Determine the [X, Y] coordinate at the center of the cell enclosing the given text.  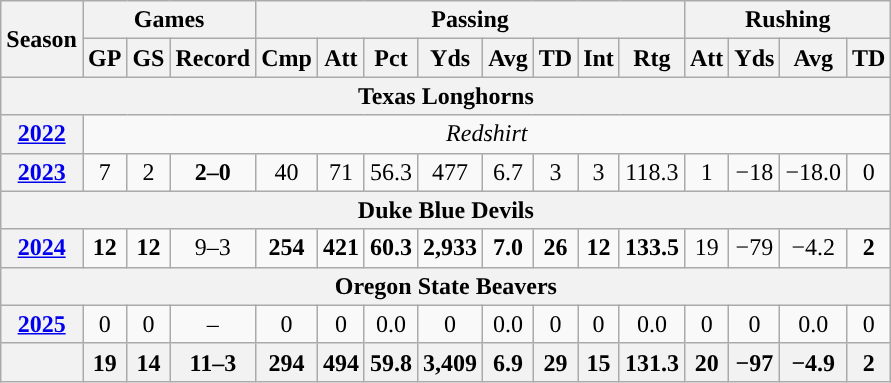
Rushing [788, 20]
2–0 [213, 172]
15 [599, 362]
Cmp [287, 58]
131.3 [652, 362]
2,933 [450, 248]
2022 [42, 134]
Passing [470, 20]
14 [148, 362]
– [213, 324]
Duke Blue Devils [446, 210]
−79 [754, 248]
−4.9 [814, 362]
−18.0 [814, 172]
133.5 [652, 248]
2023 [42, 172]
29 [555, 362]
Season [42, 39]
7.0 [508, 248]
Oregon State Beavers [446, 286]
2024 [42, 248]
Rtg [652, 58]
Int [599, 58]
11–3 [213, 362]
40 [287, 172]
421 [340, 248]
56.3 [390, 172]
−4.2 [814, 248]
59.8 [390, 362]
Redshirt [486, 134]
2025 [42, 324]
3,409 [450, 362]
71 [340, 172]
294 [287, 362]
Record [213, 58]
9–3 [213, 248]
6.9 [508, 362]
254 [287, 248]
60.3 [390, 248]
Texas Longhorns [446, 96]
477 [450, 172]
20 [706, 362]
6.7 [508, 172]
7 [104, 172]
118.3 [652, 172]
Pct [390, 58]
1 [706, 172]
−18 [754, 172]
Games [168, 20]
26 [555, 248]
−97 [754, 362]
494 [340, 362]
GP [104, 58]
GS [148, 58]
